Return (x, y) of the center of cell containing provided text 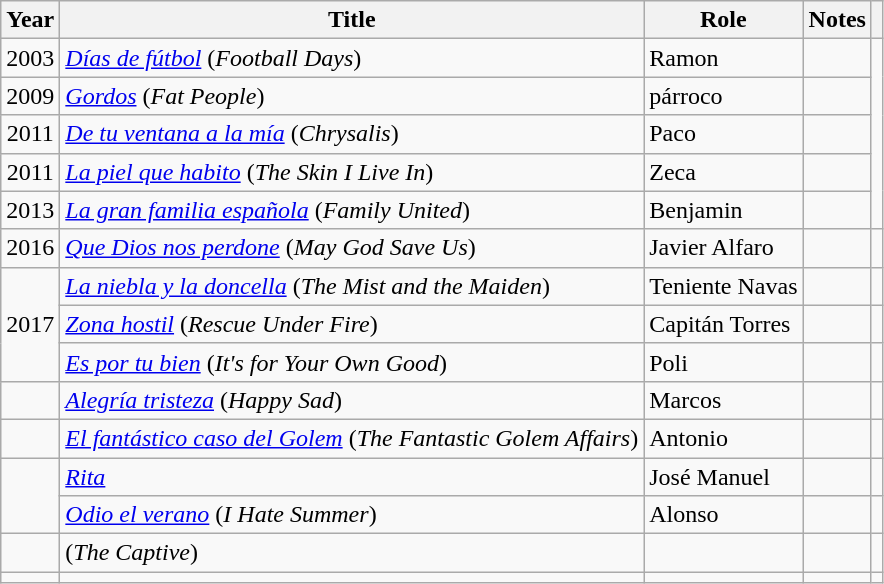
2016 (30, 248)
La piel que habito (The Skin I Live In) (352, 172)
Zeca (724, 172)
Paco (724, 134)
Alegría tristeza (Happy Sad) (352, 400)
Capitán Torres (724, 324)
Gordos (Fat People) (352, 96)
La niebla y la doncella (The Mist and the Maiden) (352, 286)
(The Captive) (352, 553)
Antonio (724, 438)
Role (724, 20)
Year (30, 20)
Notes (837, 20)
Poli (724, 362)
2017 (30, 324)
Benjamin (724, 210)
2013 (30, 210)
Ramon (724, 58)
El fantástico caso del Golem (The Fantastic Golem Affairs) (352, 438)
Es por tu bien (It's for Your Own Good) (352, 362)
2009 (30, 96)
Zona hostil (Rescue Under Fire) (352, 324)
Días de fútbol (Football Days) (352, 58)
2003 (30, 58)
Rita (352, 477)
De tu ventana a la mía (Chrysalis) (352, 134)
Teniente Navas (724, 286)
Que Dios nos perdone (May God Save Us) (352, 248)
Odio el verano (I Hate Summer) (352, 515)
La gran familia española (Family United) (352, 210)
José Manuel (724, 477)
Alonso (724, 515)
Javier Alfaro (724, 248)
Marcos (724, 400)
párroco (724, 96)
Title (352, 20)
